Capture the cell that displays the provided text and extract its [X, Y] central coordinate. 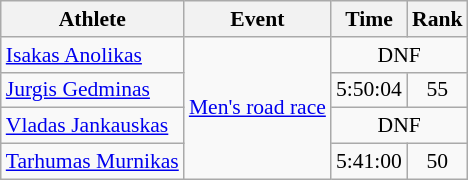
Event [258, 19]
Time [369, 19]
Athlete [92, 19]
Men's road race [258, 108]
Vladas Jankauskas [92, 126]
50 [438, 162]
55 [438, 90]
Tarhumas Murnikas [92, 162]
Jurgis Gedminas [92, 90]
Isakas Anolikas [92, 55]
5:41:00 [369, 162]
5:50:04 [369, 90]
Rank [438, 19]
